Return (x, y) of the center of cell containing provided text 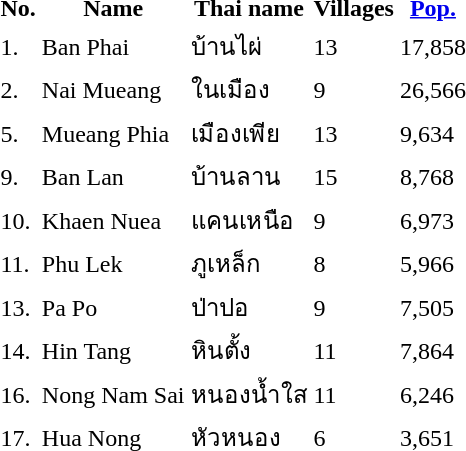
บ้านลาน (249, 176)
Nai Mueang (113, 90)
Hin Tang (113, 350)
ป่าปอ (249, 307)
ภูเหล็ก (249, 264)
แคนเหนือ (249, 220)
Khaen Nuea (113, 220)
ในเมือง (249, 90)
Ban Phai (113, 46)
8 (354, 264)
Pa Po (113, 307)
Mueang Phia (113, 133)
เมืองเพีย (249, 133)
Nong Nam Sai (113, 394)
Phu Lek (113, 264)
15 (354, 176)
หนองน้ำใส (249, 394)
บ้านไผ่ (249, 46)
Ban Lan (113, 176)
หินตั้ง (249, 350)
